Scan for the cell matching the given text and deliver its (x, y) coordinate at center. 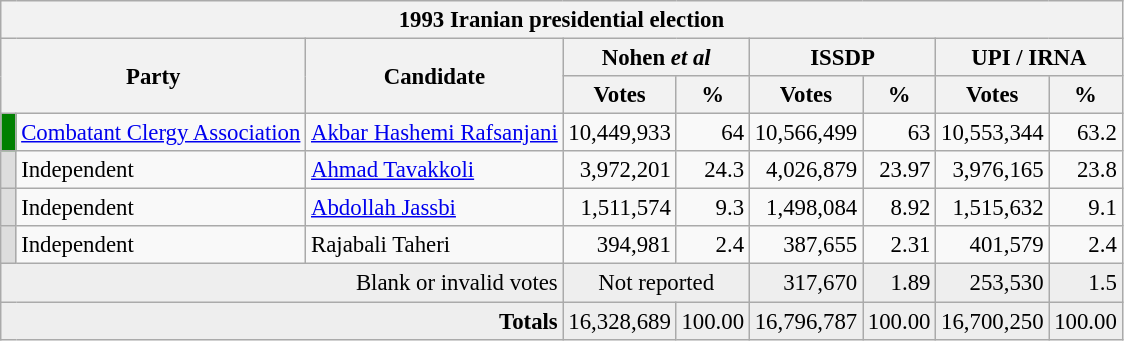
Abdollah Jassbi (434, 208)
9.1 (1086, 208)
Candidate (434, 76)
10,566,499 (806, 133)
8.92 (898, 208)
3,976,165 (992, 170)
3,972,201 (620, 170)
253,530 (992, 283)
10,553,344 (992, 133)
Rajabali Taheri (434, 245)
1,515,632 (992, 208)
24.3 (712, 170)
Blank or invalid votes (282, 283)
394,981 (620, 245)
23.8 (1086, 170)
63.2 (1086, 133)
16,700,250 (992, 321)
Party (154, 76)
Combatant Clergy Association (161, 133)
317,670 (806, 283)
1,511,574 (620, 208)
64 (712, 133)
387,655 (806, 245)
Not reported (656, 283)
2.31 (898, 245)
UPI / IRNA (1029, 58)
63 (898, 133)
1.89 (898, 283)
16,328,689 (620, 321)
4,026,879 (806, 170)
23.97 (898, 170)
9.3 (712, 208)
16,796,787 (806, 321)
10,449,933 (620, 133)
1993 Iranian presidential election (562, 20)
Totals (282, 321)
1,498,084 (806, 208)
Nohen et al (656, 58)
Ahmad Tavakkoli (434, 170)
Akbar Hashemi Rafsanjani (434, 133)
401,579 (992, 245)
1.5 (1086, 283)
ISSDP (842, 58)
